Search for the cell housing the specified text and yield its (x, y) center coordinate. 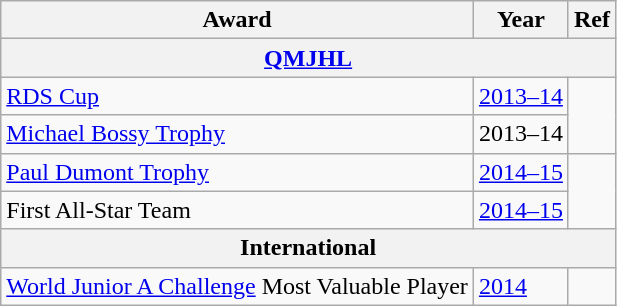
RDS Cup (238, 96)
World Junior A Challenge Most Valuable Player (238, 286)
Award (238, 20)
Ref (592, 20)
International (308, 248)
Paul Dumont Trophy (238, 172)
First All-Star Team (238, 210)
Year (520, 20)
2014 (520, 286)
Michael Bossy Trophy (238, 134)
QMJHL (308, 58)
